Output the (x, y) coordinate of the center of the cell containing the given text.  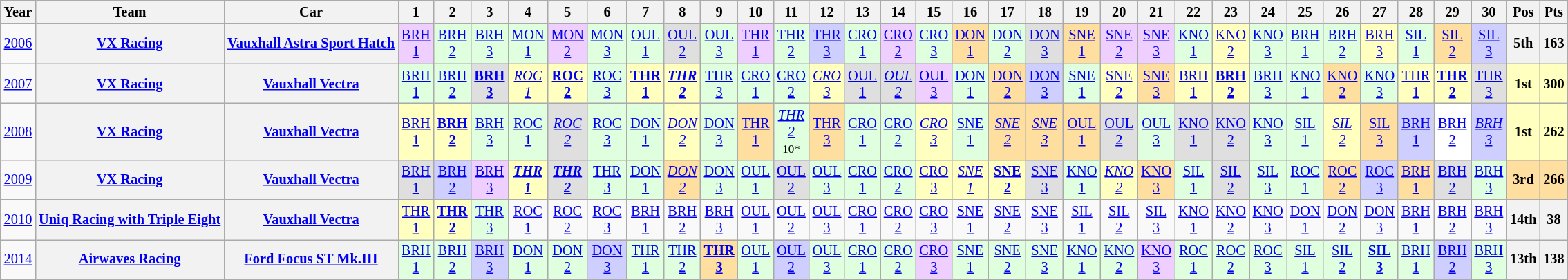
3 (489, 12)
17 (1008, 12)
15 (934, 12)
19 (1082, 12)
6 (607, 12)
Airwaves Racing (130, 259)
Ford Focus ST Mk.III (311, 259)
266 (1553, 180)
MON3 (607, 44)
MON1 (528, 44)
Car (311, 12)
2 (453, 12)
38 (1553, 220)
5th (1523, 44)
Pts (1553, 12)
Year (18, 12)
138 (1553, 259)
24 (1268, 12)
3rd (1523, 180)
12 (827, 12)
11 (791, 12)
8 (683, 12)
22 (1193, 12)
2006 (18, 44)
7 (645, 12)
Team (130, 12)
262 (1553, 131)
10 (756, 12)
163 (1553, 44)
26 (1342, 12)
13 (862, 12)
29 (1453, 12)
21 (1156, 12)
16 (970, 12)
18 (1045, 12)
300 (1553, 84)
4 (528, 12)
30 (1489, 12)
27 (1379, 12)
Uniq Racing with Triple Eight (130, 220)
THR210* (791, 131)
14th (1523, 220)
5 (568, 12)
28 (1416, 12)
2009 (18, 180)
2014 (18, 259)
Vauxhall Astra Sport Hatch (311, 44)
MON2 (568, 44)
13th (1523, 259)
14 (898, 12)
23 (1231, 12)
1 (416, 12)
2008 (18, 131)
20 (1119, 12)
Pos (1523, 12)
9 (719, 12)
25 (1305, 12)
2010 (18, 220)
2007 (18, 84)
